Output the [X, Y] coordinate of the center of the cell containing the given text.  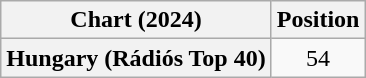
54 [318, 58]
Chart (2024) [136, 20]
Position [318, 20]
Hungary (Rádiós Top 40) [136, 58]
